Search for the cell housing the specified text and yield its (X, Y) center coordinate. 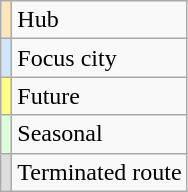
Hub (100, 20)
Focus city (100, 58)
Future (100, 96)
Terminated route (100, 172)
Seasonal (100, 134)
